From the cell containing the given text, extract its center point as [X, Y] coordinate. 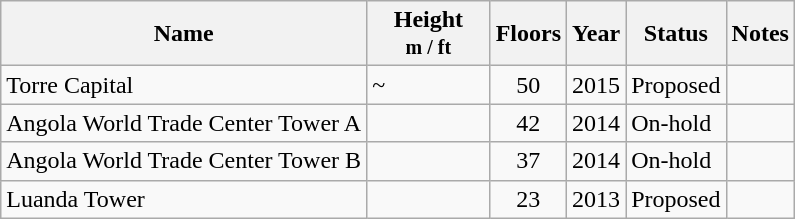
Angola World Trade Center Tower A [184, 123]
23 [528, 199]
Angola World Trade Center Tower B [184, 161]
Luanda Tower [184, 199]
~ [429, 85]
Floors [528, 34]
2015 [596, 85]
Status [676, 34]
50 [528, 85]
Year [596, 34]
Torre Capital [184, 85]
Notes [760, 34]
Heightm / ft [429, 34]
42 [528, 123]
Name [184, 34]
37 [528, 161]
2013 [596, 199]
